Extract the [X, Y] coordinate from the center of the cell holding the provided text.  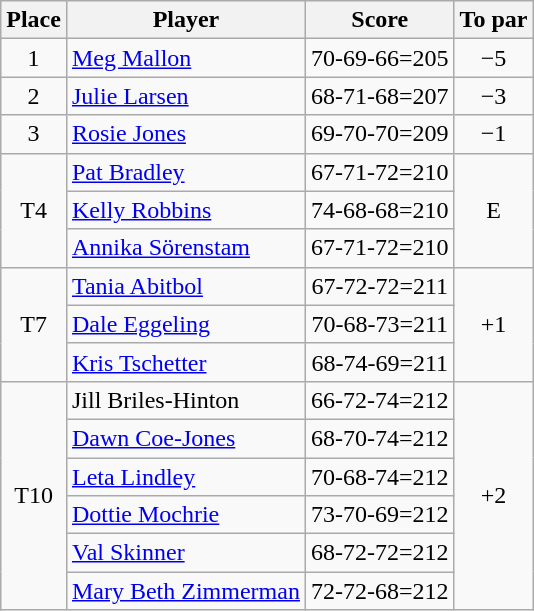
Kris Tschetter [186, 362]
Jill Briles-Hinton [186, 400]
Rosie Jones [186, 134]
−5 [494, 58]
−1 [494, 134]
−3 [494, 96]
70-68-73=211 [380, 324]
Annika Sörenstam [186, 248]
Meg Mallon [186, 58]
Mary Beth Zimmerman [186, 591]
Val Skinner [186, 553]
E [494, 210]
72-72-68=212 [380, 591]
+1 [494, 324]
To par [494, 20]
Tania Abitbol [186, 286]
Player [186, 20]
70-68-74=212 [380, 477]
Dawn Coe-Jones [186, 438]
Place [34, 20]
3 [34, 134]
2 [34, 96]
T10 [34, 495]
66-72-74=212 [380, 400]
70-69-66=205 [380, 58]
68-74-69=211 [380, 362]
1 [34, 58]
73-70-69=212 [380, 515]
68-71-68=207 [380, 96]
T7 [34, 324]
68-72-72=212 [380, 553]
T4 [34, 210]
Dottie Mochrie [186, 515]
74-68-68=210 [380, 210]
67-72-72=211 [380, 286]
69-70-70=209 [380, 134]
Dale Eggeling [186, 324]
Kelly Robbins [186, 210]
Julie Larsen [186, 96]
Leta Lindley [186, 477]
68-70-74=212 [380, 438]
Pat Bradley [186, 172]
Score [380, 20]
+2 [494, 495]
